Search for the cell housing the specified text and yield its [X, Y] center coordinate. 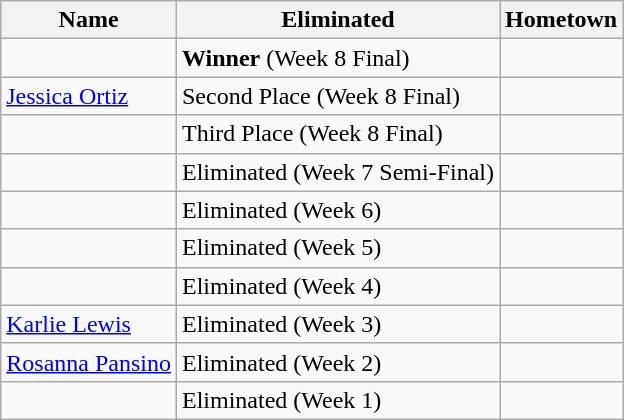
Hometown [562, 20]
Eliminated (Week 7 Semi-Final) [338, 172]
Winner (Week 8 Final) [338, 58]
Eliminated (Week 4) [338, 286]
Eliminated (Week 2) [338, 362]
Jessica Ortiz [89, 96]
Eliminated (Week 5) [338, 248]
Eliminated (Week 3) [338, 324]
Eliminated (Week 6) [338, 210]
Name [89, 20]
Second Place (Week 8 Final) [338, 96]
Third Place (Week 8 Final) [338, 134]
Eliminated [338, 20]
Eliminated (Week 1) [338, 400]
Karlie Lewis [89, 324]
Rosanna Pansino [89, 362]
